Provide the [x, y] coordinate of the cell's center where the given text is located.  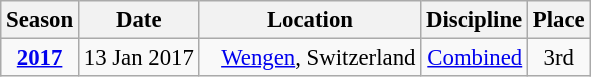
2017 [40, 58]
Date [138, 20]
Wengen, Switzerland [310, 58]
Place [559, 20]
Combined [474, 58]
Discipline [474, 20]
3rd [559, 58]
Season [40, 20]
Location [310, 20]
13 Jan 2017 [138, 58]
